Detect which cell encompasses the target text, then output its (x, y) center coordinate. 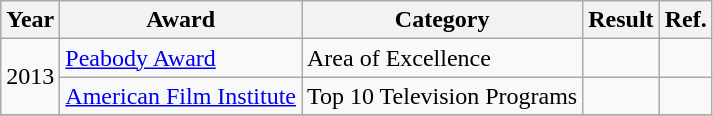
Peabody Award (181, 58)
Area of Excellence (442, 58)
Award (181, 20)
Ref. (686, 20)
2013 (30, 77)
American Film Institute (181, 96)
Category (442, 20)
Year (30, 20)
Result (621, 20)
Top 10 Television Programs (442, 96)
